Extract the [X, Y] coordinate from the center of the cell holding the provided text.  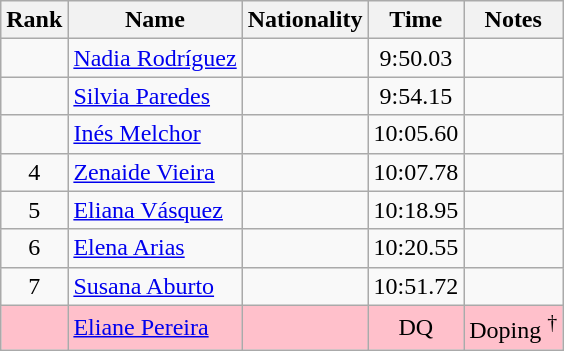
10:51.72 [416, 286]
Eliane Pereira [155, 328]
10:18.95 [416, 210]
Notes [514, 20]
Zenaide Vieira [155, 172]
4 [34, 172]
Name [155, 20]
Eliana Vásquez [155, 210]
9:50.03 [416, 58]
Rank [34, 20]
Nadia Rodríguez [155, 58]
10:20.55 [416, 248]
5 [34, 210]
Time [416, 20]
Doping † [514, 328]
Inés Melchor [155, 134]
10:07.78 [416, 172]
6 [34, 248]
Elena Arias [155, 248]
Silvia Paredes [155, 96]
Nationality [305, 20]
10:05.60 [416, 134]
9:54.15 [416, 96]
Susana Aburto [155, 286]
7 [34, 286]
DQ [416, 328]
